Return the [x, y] coordinate for the center point of the cell that contains the specified text.  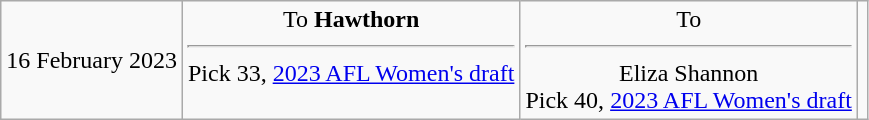
To Hawthorn Pick 33, 2023 AFL Women's draft [350, 60]
To Eliza Shannon Pick 40, 2023 AFL Women's draft [688, 60]
16 February 2023 [92, 60]
